For the text-containing cell, return its midpoint in [x, y] coordinate format. 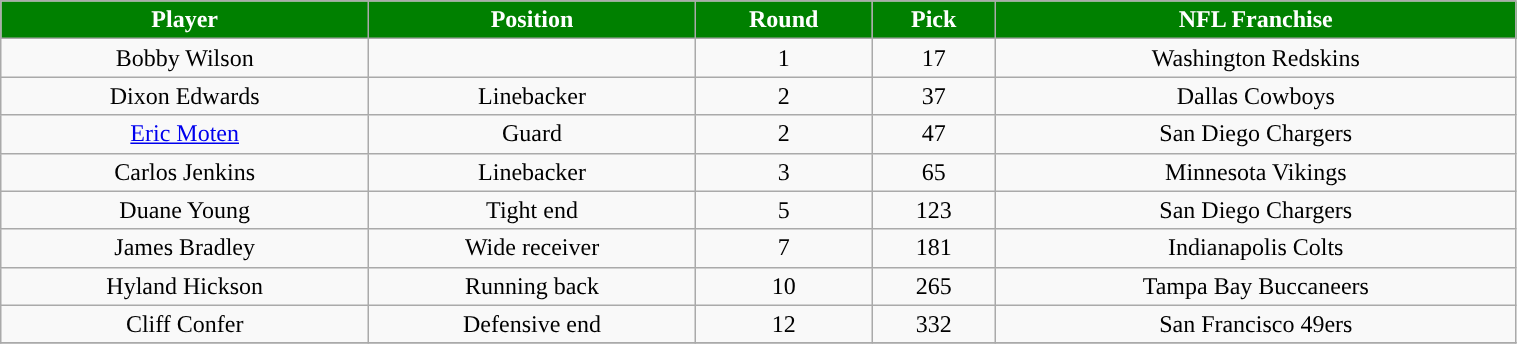
Cliff Confer [185, 324]
Carlos Jenkins [185, 172]
Pick [934, 20]
Dallas Cowboys [1256, 96]
12 [783, 324]
17 [934, 58]
7 [783, 248]
1 [783, 58]
265 [934, 286]
10 [783, 286]
Player [185, 20]
Defensive end [532, 324]
Tight end [532, 210]
Guard [532, 134]
47 [934, 134]
Wide receiver [532, 248]
Position [532, 20]
San Francisco 49ers [1256, 324]
332 [934, 324]
Indianapolis Colts [1256, 248]
Minnesota Vikings [1256, 172]
Bobby Wilson [185, 58]
3 [783, 172]
Eric Moten [185, 134]
Duane Young [185, 210]
5 [783, 210]
Dixon Edwards [185, 96]
123 [934, 210]
Running back [532, 286]
Hyland Hickson [185, 286]
James Bradley [185, 248]
NFL Franchise [1256, 20]
65 [934, 172]
Washington Redskins [1256, 58]
Round [783, 20]
181 [934, 248]
Tampa Bay Buccaneers [1256, 286]
37 [934, 96]
